Locate the cell with the specified text and output its (X, Y) center coordinate. 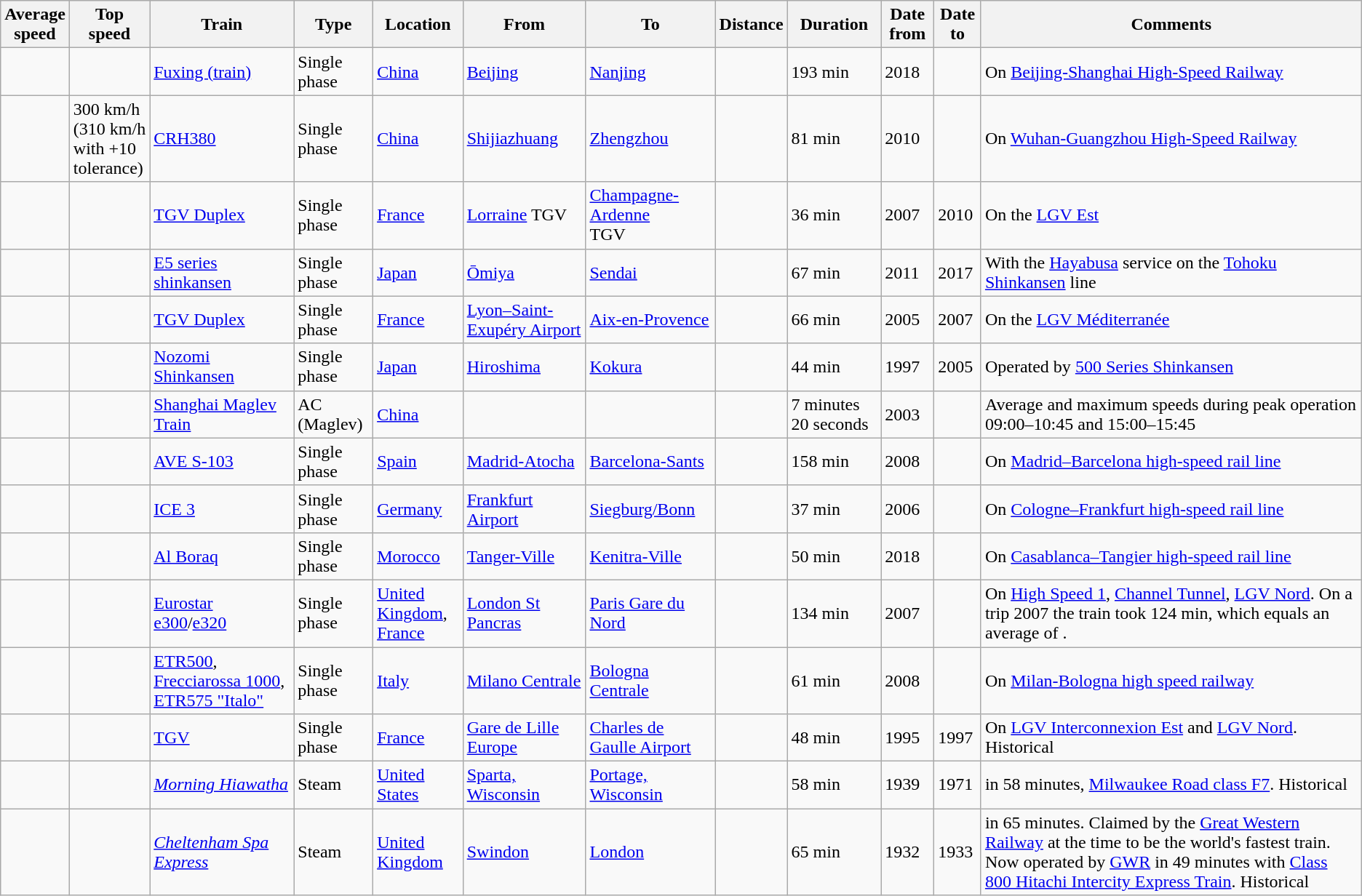
158 min (834, 461)
Champagne-ArdenneTGV (650, 215)
Zhengzhou (650, 138)
Italy (418, 681)
2011 (908, 272)
Comments (1171, 25)
Lyon–Saint-Exupéry Airport (524, 320)
Portage, Wisconsin (650, 785)
On Madrid–Barcelona high-speed rail line (1171, 461)
Cheltenham Spa Express (222, 852)
On Wuhan-Guangzhou High-Speed Railway (1171, 138)
Date to (957, 25)
ETR500, Frecciarossa 1000, ETR575 "Italo" (222, 681)
Shanghai Maglev Train (222, 415)
Spain (418, 461)
United Kingdom (418, 852)
Average and maximum speeds during peak operation 09:00–10:45 and 15:00–15:45 (1171, 415)
London (650, 852)
Bologna Centrale (650, 681)
1939 (908, 785)
Location (418, 25)
67 min (834, 272)
ICE 3 (222, 509)
On the LGV Méditerranée (1171, 320)
Siegburg/Bonn (650, 509)
7 minutes 20 seconds (834, 415)
Germany (418, 509)
2006 (908, 509)
48 min (834, 737)
Train (222, 25)
Shijiazhuang (524, 138)
TGV (222, 737)
Lorraine TGV (524, 215)
Milano Centrale (524, 681)
Aix-en-Provence (650, 320)
Average speed (35, 25)
Duration (834, 25)
United States (418, 785)
81 min (834, 138)
300 km/h (310 km/h with +10 tolerance) (109, 138)
Hiroshima (524, 367)
To (650, 25)
Morocco (418, 556)
United Kingdom, France (418, 613)
Swindon (524, 852)
36 min (834, 215)
AC (Maglev) (333, 415)
Type (333, 25)
With the Hayabusa service on the Tohoku Shinkansen line (1171, 272)
134 min (834, 613)
Distance (751, 25)
58 min (834, 785)
65 min (834, 852)
On Cologne–Frankfurt high-speed rail line (1171, 509)
Sparta, Wisconsin (524, 785)
Barcelona-Sants (650, 461)
193 min (834, 71)
Morning Hiawatha (222, 785)
Paris Gare du Nord (650, 613)
Fuxing (train) (222, 71)
61 min (834, 681)
Nozomi Shinkansen (222, 367)
From (524, 25)
Ōmiya (524, 272)
1995 (908, 737)
1933 (957, 852)
CRH380 (222, 138)
37 min (834, 509)
On Beijing-Shanghai High-Speed Railway (1171, 71)
On Milan-Bologna high speed railway (1171, 681)
Al Boraq (222, 556)
Eurostar e300/e320 (222, 613)
On the LGV Est (1171, 215)
Madrid-Atocha (524, 461)
Frankfurt Airport (524, 509)
Beijing (524, 71)
Gare de Lille Europe (524, 737)
On High Speed 1, Channel Tunnel, LGV Nord. On a trip 2007 the train took 124 min, which equals an average of . (1171, 613)
London St Pancras (524, 613)
44 min (834, 367)
66 min (834, 320)
AVE S-103 (222, 461)
Kenitra-Ville (650, 556)
Nanjing (650, 71)
On LGV Interconnexion Est and LGV Nord. Historical (1171, 737)
Top speed (109, 25)
2003 (908, 415)
E5 series shinkansen (222, 272)
On Casablanca–Tangier high-speed rail line (1171, 556)
2017 (957, 272)
in 58 minutes, Milwaukee Road class F7. Historical (1171, 785)
Sendai (650, 272)
Tanger-Ville (524, 556)
Operated by 500 Series Shinkansen (1171, 367)
Charles de Gaulle Airport (650, 737)
1932 (908, 852)
50 min (834, 556)
1971 (957, 785)
Kokura (650, 367)
Date from (908, 25)
